Return the [x, y] coordinate for the center point of the cell that contains the specified text.  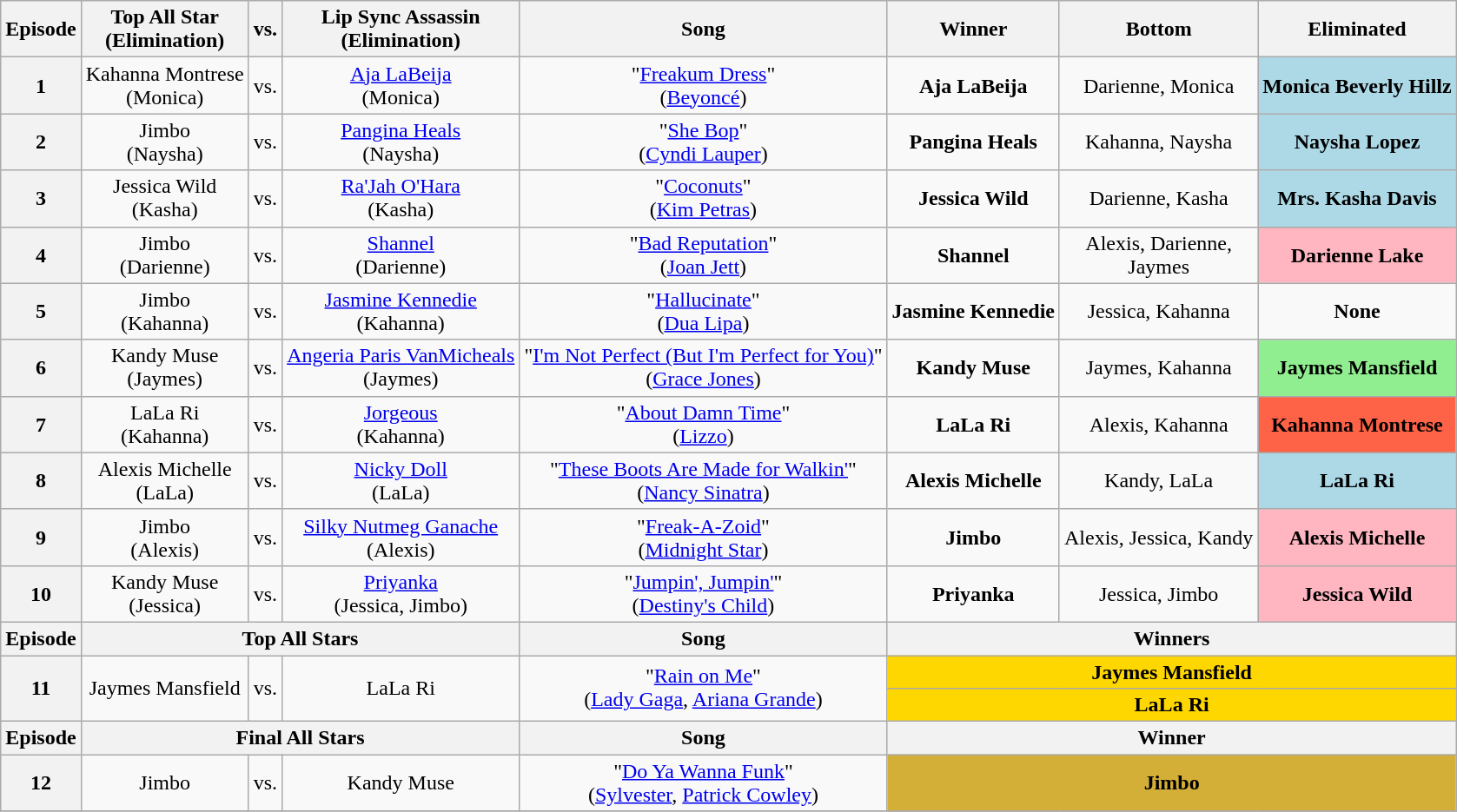
Nicky Doll(LaLa) [401, 481]
Jimbo(Darienne) [165, 255]
Kahanna Montrese [1357, 424]
Winners [1171, 638]
"Jumpin', Jumpin'"(Destiny's Child) [704, 594]
"I'm Not Perfect (But I'm Perfect for You)"(Grace Jones) [704, 368]
4 [41, 255]
9 [41, 537]
Silky Nutmeg Ganache(Alexis) [401, 537]
5 [41, 311]
Jessica Wild(Kasha) [165, 198]
LaLa Ri(Kahanna) [165, 424]
Darienne, Kasha [1158, 198]
1 [41, 85]
8 [41, 481]
"She Bop"(Cyndi Lauper) [704, 142]
Alexis, Jessica, Kandy [1158, 537]
Jorgeous(Kahanna) [401, 424]
Monica Beverly Hillz [1357, 85]
Alexis, Darienne,Jaymes [1158, 255]
"Do Ya Wanna Funk"(Sylvester, Patrick Cowley) [704, 783]
None [1357, 311]
"Hallucinate"(Dua Lipa) [704, 311]
Bottom [1158, 30]
Aja LaBeija(Monica) [401, 85]
Mrs. Kasha Davis [1357, 198]
Jessica, Kahanna [1158, 311]
Pangina Heals [973, 142]
Priyanka(Jessica, Jimbo) [401, 594]
Darienne Lake [1357, 255]
Jasmine Kennedie(Kahanna) [401, 311]
Priyanka [973, 594]
Top All Stars [301, 638]
Eliminated [1357, 30]
Kahanna, Naysha [1158, 142]
Kandy Muse(Jaymes) [165, 368]
"Freak-A-Zoid"(Midnight Star) [704, 537]
"Coconuts"(Kim Petras) [704, 198]
Lip Sync Assassin(Elimination) [401, 30]
7 [41, 424]
Naysha Lopez [1357, 142]
Ra'Jah O'Hara(Kasha) [401, 198]
Darienne, Monica [1158, 85]
"About Damn Time"(Lizzo) [704, 424]
"Rain on Me"(Lady Gaga, Ariana Grande) [704, 688]
Jessica, Jimbo [1158, 594]
2 [41, 142]
Pangina Heals(Naysha) [401, 142]
Kandy Muse(Jessica) [165, 594]
6 [41, 368]
Kahanna Montrese(Monica) [165, 85]
"These Boots Are Made for Walkin'"(Nancy Sinatra) [704, 481]
Shannel(Darienne) [401, 255]
Jasmine Kennedie [973, 311]
12 [41, 783]
Jaymes, Kahanna [1158, 368]
Aja LaBeija [973, 85]
Alexis Michelle(LaLa) [165, 481]
Angeria Paris VanMicheals(Jaymes) [401, 368]
Kandy, LaLa [1158, 481]
Jimbo(Kahanna) [165, 311]
Jimbo(Alexis) [165, 537]
Shannel [973, 255]
Final All Stars [301, 738]
Alexis, Kahanna [1158, 424]
3 [41, 198]
"Bad Reputation"(Joan Jett) [704, 255]
11 [41, 688]
Top All Star(Elimination) [165, 30]
Jimbo(Naysha) [165, 142]
10 [41, 594]
"Freakum Dress"(Beyoncé) [704, 85]
